Capture the cell that displays the provided text and extract its (x, y) central coordinate. 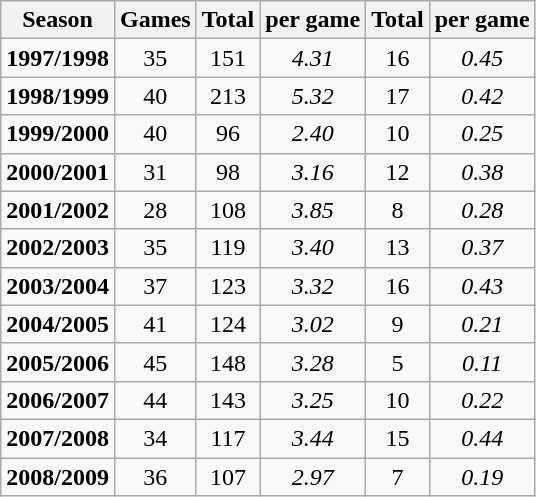
0.44 (482, 438)
2007/2008 (58, 438)
0.43 (482, 286)
3.40 (313, 248)
0.37 (482, 248)
44 (155, 400)
3.85 (313, 210)
124 (228, 324)
123 (228, 286)
2002/2003 (58, 248)
0.42 (482, 96)
0.11 (482, 362)
45 (155, 362)
0.45 (482, 58)
3.02 (313, 324)
Games (155, 20)
8 (398, 210)
1997/1998 (58, 58)
31 (155, 172)
119 (228, 248)
13 (398, 248)
2008/2009 (58, 477)
9 (398, 324)
0.19 (482, 477)
12 (398, 172)
17 (398, 96)
28 (155, 210)
1999/2000 (58, 134)
143 (228, 400)
3.25 (313, 400)
0.38 (482, 172)
3.44 (313, 438)
98 (228, 172)
2.40 (313, 134)
3.32 (313, 286)
2001/2002 (58, 210)
96 (228, 134)
2003/2004 (58, 286)
108 (228, 210)
36 (155, 477)
0.21 (482, 324)
0.28 (482, 210)
0.22 (482, 400)
151 (228, 58)
15 (398, 438)
213 (228, 96)
2005/2006 (58, 362)
34 (155, 438)
2004/2005 (58, 324)
4.31 (313, 58)
3.28 (313, 362)
117 (228, 438)
2006/2007 (58, 400)
2.97 (313, 477)
3.16 (313, 172)
37 (155, 286)
2000/2001 (58, 172)
41 (155, 324)
7 (398, 477)
Season (58, 20)
5.32 (313, 96)
1998/1999 (58, 96)
0.25 (482, 134)
148 (228, 362)
107 (228, 477)
5 (398, 362)
